For the text-containing cell, return its midpoint in (x, y) coordinate format. 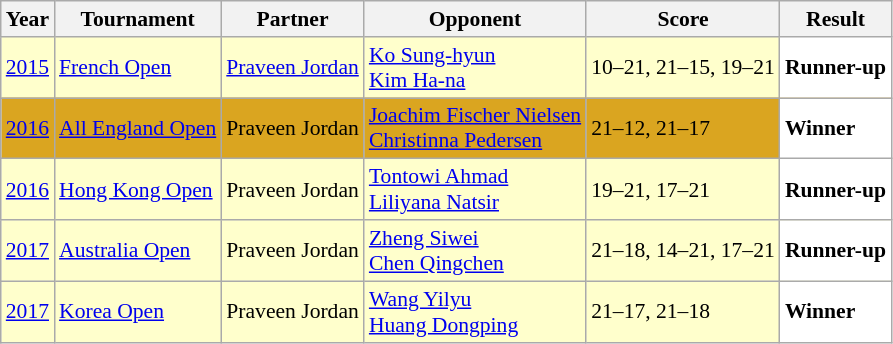
21–18, 14–21, 17–21 (683, 250)
Hong Kong Open (138, 190)
19–21, 17–21 (683, 190)
10–21, 21–15, 19–21 (683, 68)
2015 (28, 68)
Australia Open (138, 250)
21–17, 21–18 (683, 312)
Zheng Siwei Chen Qingchen (475, 250)
French Open (138, 68)
Opponent (475, 19)
Joachim Fischer Nielsen Christinna Pedersen (475, 128)
Score (683, 19)
21–12, 21–17 (683, 128)
Result (836, 19)
Partner (292, 19)
Tontowi Ahmad Liliyana Natsir (475, 190)
Year (28, 19)
All England Open (138, 128)
Wang Yilyu Huang Dongping (475, 312)
Korea Open (138, 312)
Ko Sung-hyun Kim Ha-na (475, 68)
Tournament (138, 19)
